Return [x, y] of the center of cell containing provided text 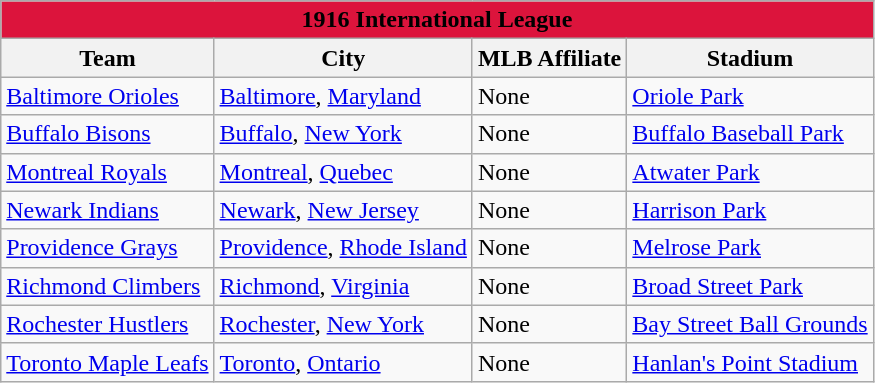
Team [108, 58]
Harrison Park [750, 210]
Richmond, Virginia [343, 286]
Oriole Park [750, 96]
Rochester Hustlers [108, 324]
Newark, New Jersey [343, 210]
Providence Grays [108, 248]
Atwater Park [750, 172]
Buffalo Bisons [108, 134]
Melrose Park [750, 248]
Buffalo Baseball Park [750, 134]
Montreal, Quebec [343, 172]
Buffalo, New York [343, 134]
MLB Affiliate [549, 58]
Baltimore Orioles [108, 96]
Rochester, New York [343, 324]
City [343, 58]
Richmond Climbers [108, 286]
Newark Indians [108, 210]
Toronto Maple Leafs [108, 362]
Stadium [750, 58]
Bay Street Ball Grounds [750, 324]
1916 International League [437, 20]
Montreal Royals [108, 172]
Baltimore, Maryland [343, 96]
Providence, Rhode Island [343, 248]
Hanlan's Point Stadium [750, 362]
Broad Street Park [750, 286]
Toronto, Ontario [343, 362]
